Return the [x, y] coordinate for the center point of the cell that contains the specified text.  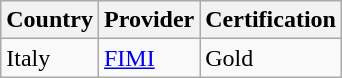
Provider [148, 20]
Country [50, 20]
Italy [50, 58]
FIMI [148, 58]
Certification [271, 20]
Gold [271, 58]
